Identify which cell holds the provided text, then report its (X, Y) central coordinate. 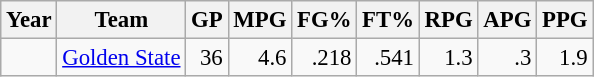
GP (207, 20)
Team (122, 20)
1.9 (565, 58)
.541 (388, 58)
Golden State (122, 58)
MPG (260, 20)
APG (508, 20)
FT% (388, 20)
PPG (565, 20)
FG% (324, 20)
36 (207, 58)
4.6 (260, 58)
Year (29, 20)
.3 (508, 58)
RPG (448, 20)
1.3 (448, 58)
.218 (324, 58)
